Pinpoint the cell where the given text exists, returning its [X, Y] midpoint coordinate. 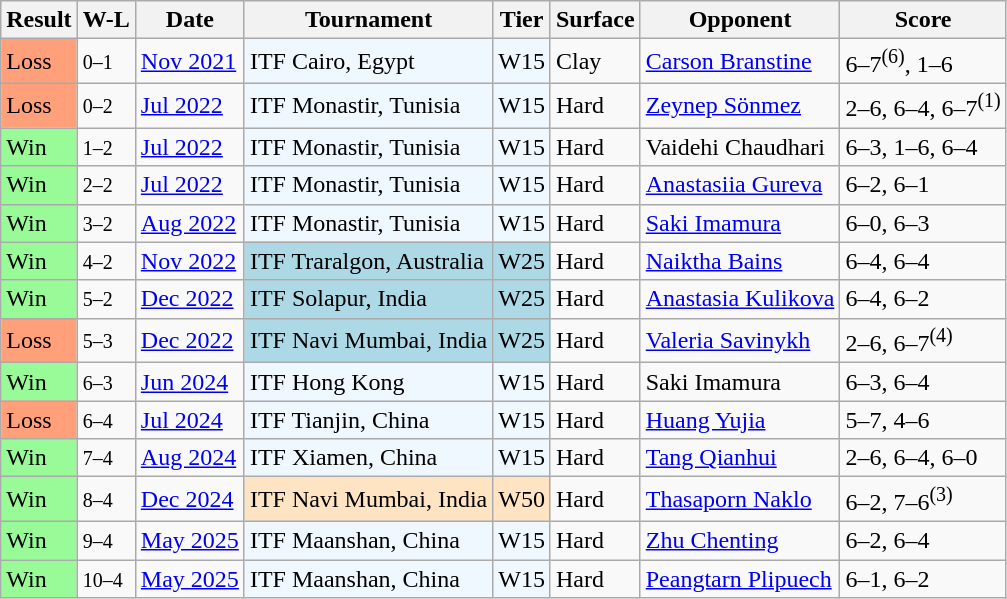
ITF Xiamen, China [368, 458]
Valeria Savinykh [740, 340]
0–1 [106, 62]
6–2, 6–1 [923, 185]
ITF Solapur, India [368, 299]
Aug 2024 [190, 458]
Tier [522, 20]
6–1, 6–2 [923, 579]
Jun 2024 [190, 382]
Zeynep Sönmez [740, 106]
6–4 [106, 420]
6–2, 7–6(3) [923, 500]
10–4 [106, 579]
5–3 [106, 340]
Vaidehi Chaudhari [740, 147]
Jul 2024 [190, 420]
Thasaporn Naklo [740, 500]
Score [923, 20]
ITF Traralgon, Australia [368, 261]
7–4 [106, 458]
6–7(6), 1–6 [923, 62]
9–4 [106, 541]
Nov 2022 [190, 261]
Result [39, 20]
5–7, 4–6 [923, 420]
Carson Branstine [740, 62]
Peangtarn Plipuech [740, 579]
Zhu Chenting [740, 541]
6–2, 6–4 [923, 541]
6–3, 6–4 [923, 382]
Nov 2021 [190, 62]
2–6, 6–4, 6–7(1) [923, 106]
3–2 [106, 223]
W-L [106, 20]
6–4, 6–2 [923, 299]
6–3 [106, 382]
Huang Yujia [740, 420]
6–4, 6–4 [923, 261]
ITF Cairo, Egypt [368, 62]
Surface [595, 20]
Dec 2024 [190, 500]
6–3, 1–6, 6–4 [923, 147]
1–2 [106, 147]
5–2 [106, 299]
Tang Qianhui [740, 458]
Anastasiia Gureva [740, 185]
4–2 [106, 261]
2–6, 6–4, 6–0 [923, 458]
Naiktha Bains [740, 261]
W50 [522, 500]
Anastasia Kulikova [740, 299]
6–0, 6–3 [923, 223]
2–6, 6–7(4) [923, 340]
Aug 2022 [190, 223]
ITF Tianjin, China [368, 420]
8–4 [106, 500]
Opponent [740, 20]
Clay [595, 62]
ITF Hong Kong [368, 382]
0–2 [106, 106]
2–2 [106, 185]
Date [190, 20]
Tournament [368, 20]
